From the cell containing the given text, extract its center point as [x, y] coordinate. 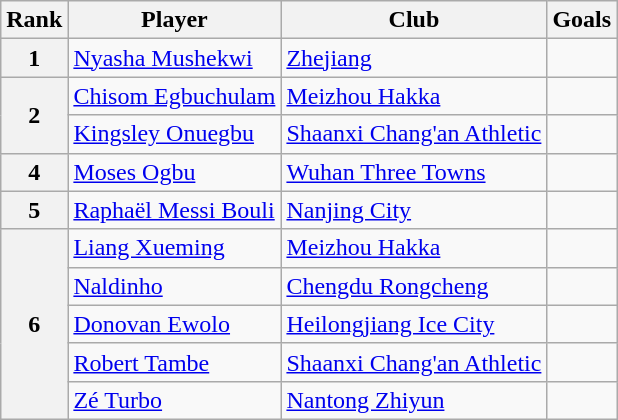
Chengdu Rongcheng [414, 286]
Goals [582, 20]
Zhejiang [414, 58]
Player [174, 20]
Heilongjiang Ice City [414, 324]
Kingsley Onuegbu [174, 134]
Raphaël Messi Bouli [174, 210]
Donovan Ewolo [174, 324]
Naldinho [174, 286]
Wuhan Three Towns [414, 172]
Moses Ogbu [174, 172]
Liang Xueming [174, 248]
1 [34, 58]
4 [34, 172]
6 [34, 324]
Nyasha Mushekwi [174, 58]
Zé Turbo [174, 400]
2 [34, 115]
Robert Tambe [174, 362]
Club [414, 20]
Chisom Egbuchulam [174, 96]
5 [34, 210]
Nantong Zhiyun [414, 400]
Nanjing City [414, 210]
Rank [34, 20]
